Detect which cell encompasses the target text, then output its (x, y) center coordinate. 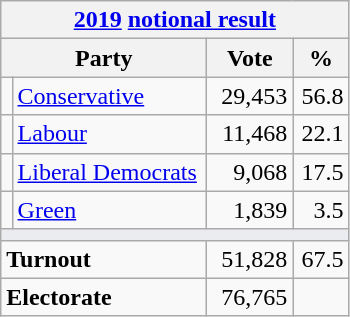
2019 notional result (175, 20)
51,828 (250, 259)
17.5 (321, 172)
56.8 (321, 96)
Conservative (110, 96)
Turnout (104, 259)
Party (104, 58)
76,765 (250, 297)
22.1 (321, 134)
11,468 (250, 134)
3.5 (321, 210)
Electorate (104, 297)
Labour (110, 134)
% (321, 58)
Vote (250, 58)
1,839 (250, 210)
9,068 (250, 172)
29,453 (250, 96)
Liberal Democrats (110, 172)
Green (110, 210)
67.5 (321, 259)
